Pinpoint the cell where the given text exists, returning its (X, Y) midpoint coordinate. 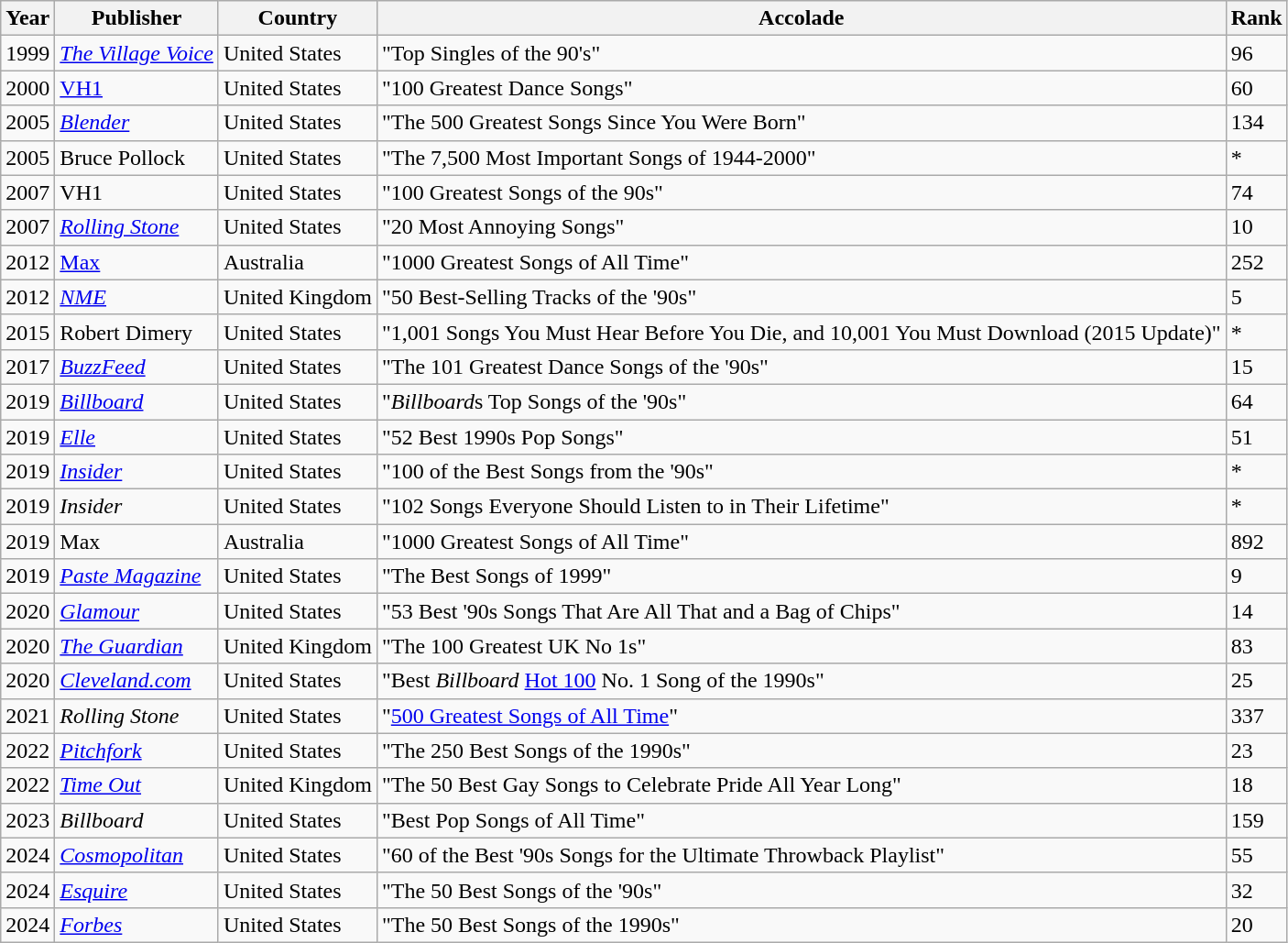
55 (1257, 855)
2021 (27, 716)
1999 (27, 53)
10 (1257, 227)
134 (1257, 123)
Cleveland.com (137, 681)
2023 (27, 820)
"The 7,500 Most Important Songs of 1944-2000" (801, 158)
18 (1257, 785)
51 (1257, 437)
337 (1257, 716)
Year (27, 18)
"Top Singles of the 90's" (801, 53)
Pitchfork (137, 751)
Rank (1257, 18)
Forbes (137, 925)
Accolade (801, 18)
"The 101 Greatest Dance Songs of the '90s" (801, 367)
15 (1257, 367)
96 (1257, 53)
32 (1257, 890)
9 (1257, 576)
Publisher (137, 18)
Cosmopolitan (137, 855)
"50 Best-Selling Tracks of the '90s" (801, 297)
Blender (137, 123)
"The 100 Greatest UK No 1s" (801, 646)
"Best Pop Songs of All Time" (801, 820)
"The Best Songs of 1999" (801, 576)
The Village Voice (137, 53)
"500 Greatest Songs of All Time" (801, 716)
"The 50 Best Gay Songs to Celebrate Pride All Year Long" (801, 785)
892 (1257, 542)
BuzzFeed (137, 367)
Paste Magazine (137, 576)
"20 Most Annoying Songs" (801, 227)
NME (137, 297)
"102 Songs Everyone Should Listen to in Their Lifetime" (801, 507)
20 (1257, 925)
Robert Dimery (137, 332)
252 (1257, 262)
"100 of the Best Songs from the '90s" (801, 472)
Time Out (137, 785)
Bruce Pollock (137, 158)
60 (1257, 88)
"60 of the Best '90s Songs for the Ultimate Throwback Playlist" (801, 855)
"The 250 Best Songs of the 1990s" (801, 751)
Glamour (137, 611)
"52 Best 1990s Pop Songs" (801, 437)
5 (1257, 297)
64 (1257, 401)
"100 Greatest Songs of the 90s" (801, 192)
"The 50 Best Songs of the '90s" (801, 890)
25 (1257, 681)
Country (297, 18)
"The 500 Greatest Songs Since You Were Born" (801, 123)
Elle (137, 437)
"100 Greatest Dance Songs" (801, 88)
"1,001 Songs You Must Hear Before You Die, and 10,001 You Must Download (2015 Update)" (801, 332)
The Guardian (137, 646)
159 (1257, 820)
14 (1257, 611)
83 (1257, 646)
"The 50 Best Songs of the 1990s" (801, 925)
2000 (27, 88)
"53 Best '90s Songs That Are All That and a Bag of Chips" (801, 611)
74 (1257, 192)
23 (1257, 751)
Esquire (137, 890)
2017 (27, 367)
2015 (27, 332)
"Best Billboard Hot 100 No. 1 Song of the 1990s" (801, 681)
"Billboards Top Songs of the '90s" (801, 401)
